Locate the cell with the specified text and output its (x, y) center coordinate. 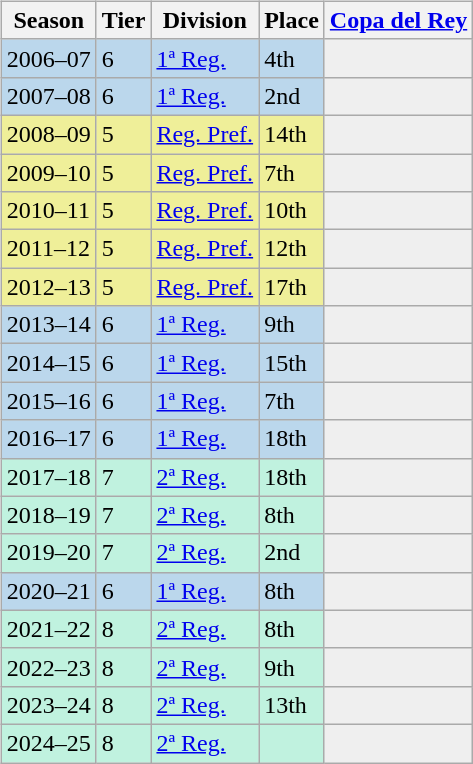
2019–20 (48, 553)
15th (292, 363)
2016–17 (48, 439)
2014–15 (48, 363)
2010–11 (48, 211)
12th (292, 249)
2023–24 (48, 705)
13th (292, 705)
Division (205, 20)
4th (292, 58)
Season (48, 20)
2011–12 (48, 249)
2007–08 (48, 96)
2013–14 (48, 325)
10th (292, 211)
2012–13 (48, 287)
14th (292, 134)
2021–22 (48, 629)
2017–18 (48, 477)
Copa del Rey (398, 20)
Tier (124, 20)
2020–21 (48, 591)
2024–25 (48, 743)
Place (292, 20)
2015–16 (48, 401)
2008–09 (48, 134)
2022–23 (48, 667)
2006–07 (48, 58)
2018–19 (48, 515)
2009–10 (48, 173)
17th (292, 287)
